Capture the cell that displays the provided text and extract its (x, y) central coordinate. 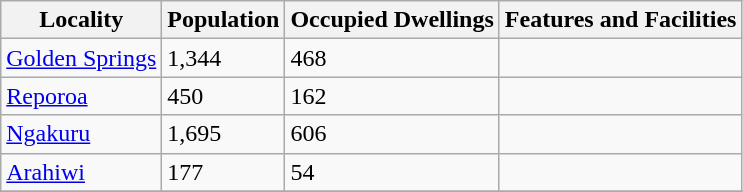
606 (392, 134)
Occupied Dwellings (392, 20)
450 (224, 96)
177 (224, 172)
Reporoa (82, 96)
1,344 (224, 58)
Arahiwi (82, 172)
Golden Springs (82, 58)
162 (392, 96)
Locality (82, 20)
54 (392, 172)
1,695 (224, 134)
Features and Facilities (620, 20)
468 (392, 58)
Ngakuru (82, 134)
Population (224, 20)
